Return [X, Y] of the center of cell containing provided text 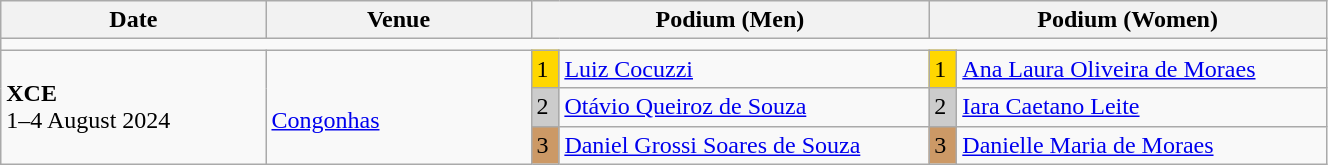
Ana Laura Oliveira de Moraes [1142, 69]
Danielle Maria de Moraes [1142, 145]
Luiz Cocuzzi [744, 69]
Venue [398, 20]
Date [134, 20]
Podium (Women) [1128, 20]
Podium (Men) [730, 20]
Otávio Queiroz de Souza [744, 107]
Congonhas [398, 107]
Iara Caetano Leite [1142, 107]
Daniel Grossi Soares de Souza [744, 145]
XCE 1–4 August 2024 [134, 107]
